Pinpoint the cell where the given text exists, returning its (X, Y) midpoint coordinate. 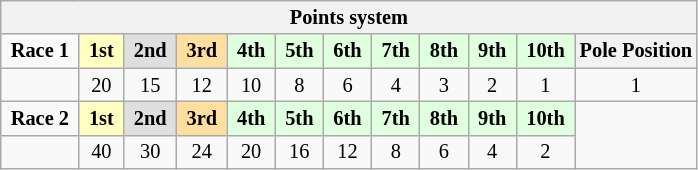
30 (150, 152)
16 (299, 152)
Race 1 (40, 51)
15 (150, 85)
24 (202, 152)
Race 2 (40, 118)
40 (102, 152)
Pole Position (636, 51)
10 (251, 85)
Points system (349, 17)
3 (444, 85)
